Identify which cell holds the provided text, then report its (x, y) central coordinate. 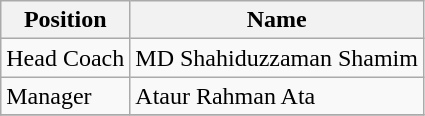
Ataur Rahman Ata (277, 96)
Head Coach (66, 58)
Position (66, 20)
Manager (66, 96)
Name (277, 20)
MD Shahiduzzaman Shamim (277, 58)
